Search for the cell housing the specified text and yield its [x, y] center coordinate. 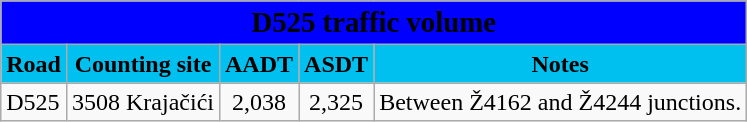
Counting site [142, 64]
D525 [34, 102]
AADT [258, 64]
2,038 [258, 102]
ASDT [336, 64]
2,325 [336, 102]
Notes [560, 64]
D525 traffic volume [374, 23]
Between Ž4162 and Ž4244 junctions. [560, 102]
Road [34, 64]
3508 Krajačići [142, 102]
